Capture the cell that displays the provided text and extract its [X, Y] central coordinate. 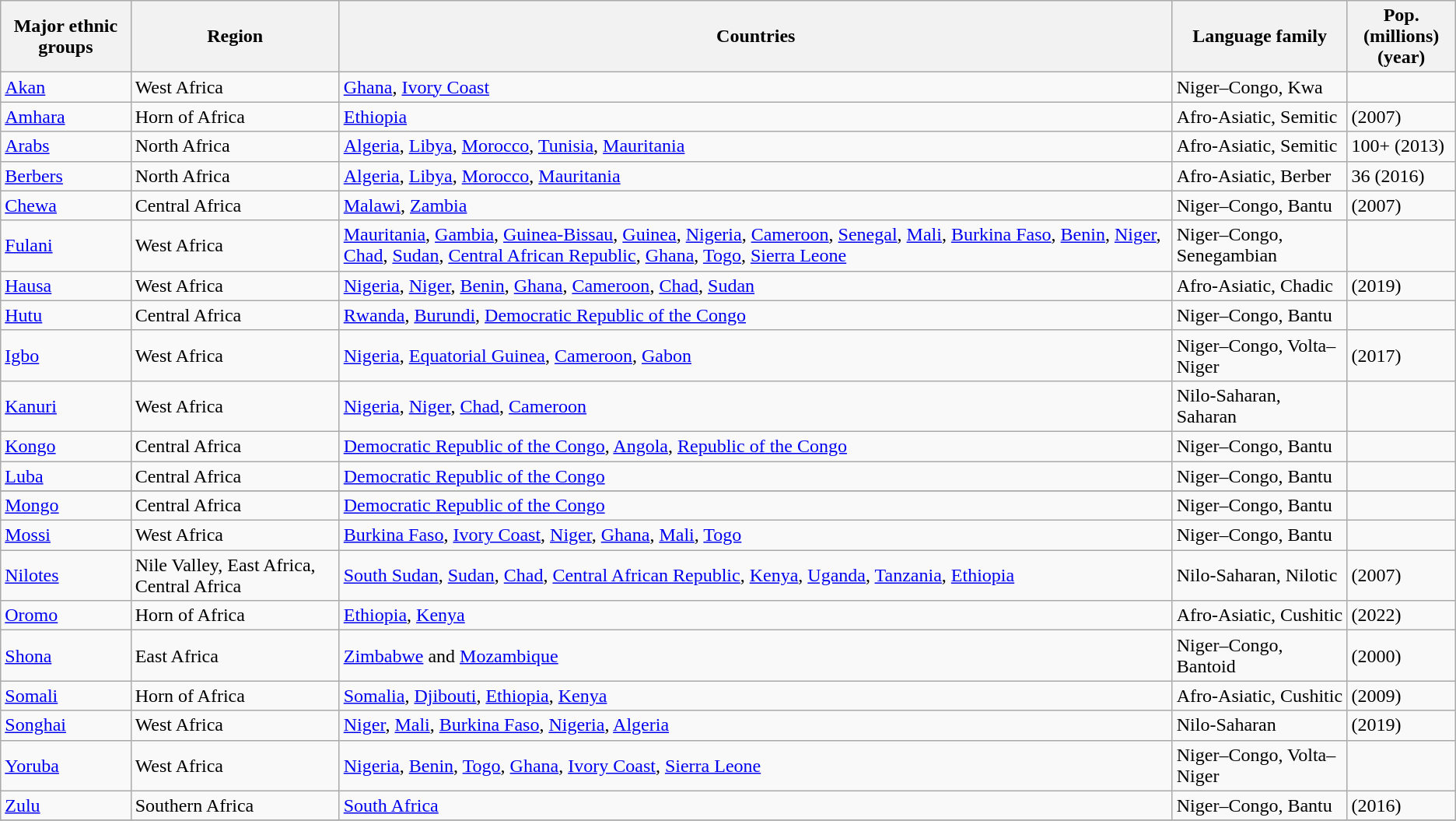
Chewa [65, 205]
Countries [756, 37]
Mossi [65, 535]
Region [235, 37]
Nigeria, Equatorial Guinea, Cameroon, Gabon [756, 355]
Ghana, Ivory Coast [756, 87]
Hausa [65, 286]
Southern Africa [235, 805]
Nigeria, Niger, Benin, Ghana, Cameroon, Chad, Sudan [756, 286]
Akan [65, 87]
Afro-Asiatic, Berber [1260, 176]
Nilo-Saharan [1260, 725]
Niger, Mali, Burkina Faso, Nigeria, Algeria [756, 725]
Niger–Congo, Bantoid [1260, 655]
(2017) [1402, 355]
Zimbabwe and Mozambique [756, 655]
Nigeria, Benin, Togo, Ghana, Ivory Coast, Sierra Leone [756, 766]
Kanuri [65, 406]
Afro-Asiatic, Chadic [1260, 286]
South Sudan, Sudan, Chad, Central African Republic, Kenya, Uganda, Tanzania, Ethiopia [756, 576]
Somalia, Djibouti, Ethiopia, Kenya [756, 696]
Mongo [65, 506]
Niger–Congo, Kwa [1260, 87]
100+ (2013) [1402, 146]
South Africa [756, 805]
Somali [65, 696]
Major ethnic groups [65, 37]
Nilo-Saharan, Nilotic [1260, 576]
Luba [65, 475]
Malawi, Zambia [756, 205]
Democratic Republic of the Congo, Angola, Republic of the Congo [756, 446]
Kongo [65, 446]
Fulani [65, 246]
Berbers [65, 176]
Oromo [65, 616]
Zulu [65, 805]
Language family [1260, 37]
Nilotes [65, 576]
Songhai [65, 725]
Yoruba [65, 766]
Algeria, Libya, Morocco, Tunisia, Mauritania [756, 146]
Arabs [65, 146]
Niger–Congo, Senegambian [1260, 246]
Shona [65, 655]
(2009) [1402, 696]
(2000) [1402, 655]
Ethiopia, Kenya [756, 616]
(2016) [1402, 805]
Pop. (millions)(year) [1402, 37]
Ethiopia [756, 117]
Rwanda, Burundi, Democratic Republic of the Congo [756, 315]
Amhara [65, 117]
36 (2016) [1402, 176]
Nilo-Saharan, Saharan [1260, 406]
Algeria, Libya, Morocco, Mauritania [756, 176]
Igbo [65, 355]
Hutu [65, 315]
(2022) [1402, 616]
Nigeria, Niger, Chad, Cameroon [756, 406]
Burkina Faso, Ivory Coast, Niger, Ghana, Mali, Togo [756, 535]
Nile Valley, East Africa, Central Africa [235, 576]
East Africa [235, 655]
